Capture the cell that displays the provided text and extract its [X, Y] central coordinate. 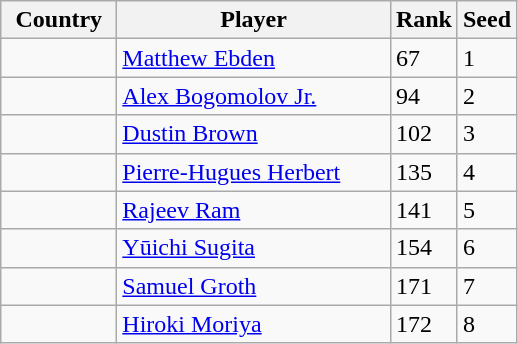
Yūichi Sugita [254, 248]
Seed [486, 20]
Pierre-Hugues Herbert [254, 172]
Country [59, 20]
102 [424, 134]
8 [486, 324]
4 [486, 172]
154 [424, 248]
94 [424, 96]
Rajeev Ram [254, 210]
Samuel Groth [254, 286]
172 [424, 324]
67 [424, 58]
135 [424, 172]
141 [424, 210]
171 [424, 286]
Matthew Ebden [254, 58]
Rank [424, 20]
3 [486, 134]
5 [486, 210]
Hiroki Moriya [254, 324]
Alex Bogomolov Jr. [254, 96]
Player [254, 20]
7 [486, 286]
Dustin Brown [254, 134]
2 [486, 96]
1 [486, 58]
6 [486, 248]
